Determine the [X, Y] coordinate at the center of the cell enclosing the given text.  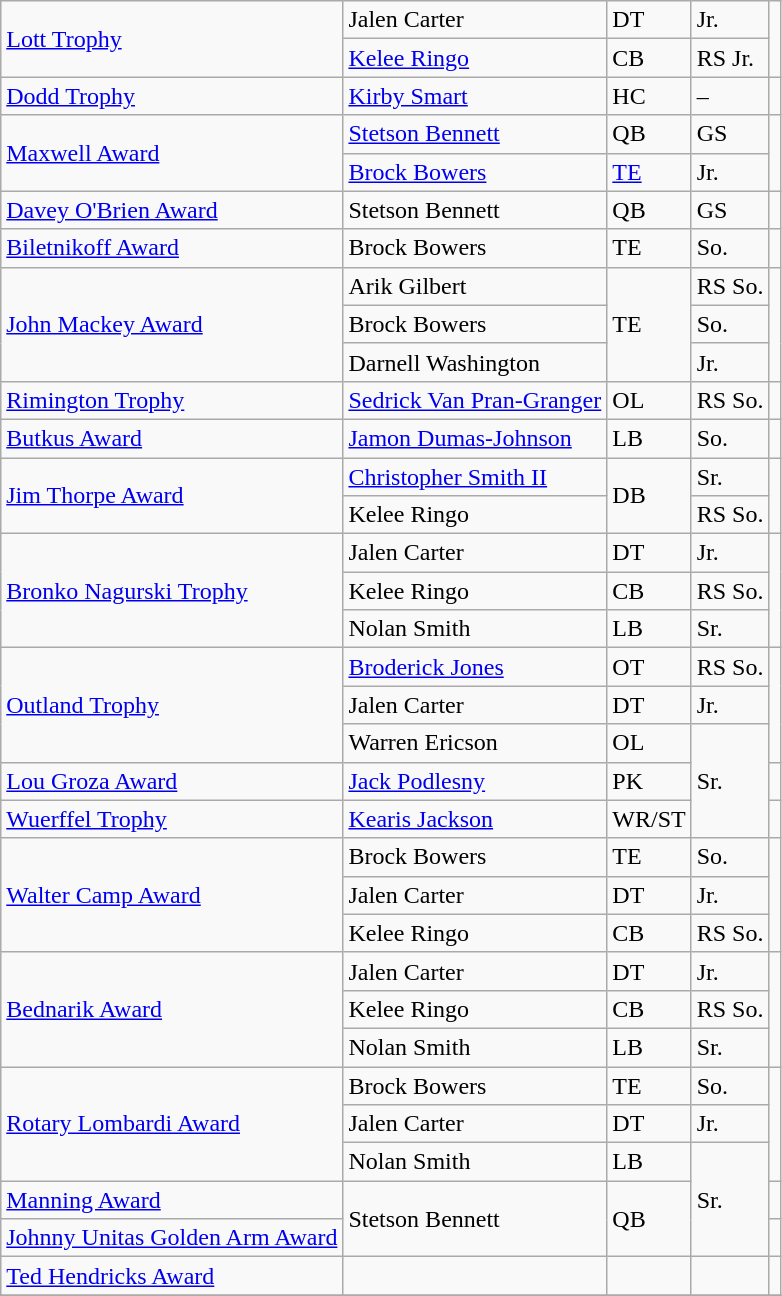
Warren Ericson [475, 743]
RS Jr. [730, 58]
Darnell Washington [475, 362]
– [730, 96]
Outland Trophy [172, 705]
Dodd Trophy [172, 96]
PK [649, 781]
Bronko Nagurski Trophy [172, 591]
WR/ST [649, 819]
Davey O'Brien Award [172, 210]
HC [649, 96]
John Mackey Award [172, 324]
Broderick Jones [475, 667]
Arik Gilbert [475, 286]
DB [649, 496]
Biletnikoff Award [172, 248]
Rimington Trophy [172, 400]
OT [649, 667]
Maxwell Award [172, 153]
Johnny Unitas Golden Arm Award [172, 1238]
Wuerffel Trophy [172, 819]
Jack Podlesny [475, 781]
Walter Camp Award [172, 895]
Jim Thorpe Award [172, 496]
Manning Award [172, 1200]
Jamon Dumas-Johnson [475, 438]
Christopher Smith II [475, 477]
Bednarik Award [172, 1009]
Lott Trophy [172, 39]
Kearis Jackson [475, 819]
Ted Hendricks Award [172, 1276]
Kirby Smart [475, 96]
Sedrick Van Pran-Granger [475, 400]
Butkus Award [172, 438]
Lou Groza Award [172, 781]
Rotary Lombardi Award [172, 1123]
